Pinpoint the cell where the given text exists, returning its [X, Y] midpoint coordinate. 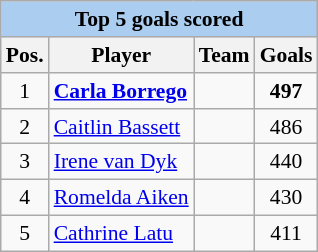
3 [25, 162]
497 [286, 91]
Player [122, 55]
486 [286, 126]
Romelda Aiken [122, 197]
Pos. [25, 55]
Carla Borrego [122, 91]
Caitlin Bassett [122, 126]
Top 5 goals scored [160, 19]
Cathrine Latu [122, 233]
440 [286, 162]
5 [25, 233]
Irene van Dyk [122, 162]
1 [25, 91]
2 [25, 126]
Goals [286, 55]
411 [286, 233]
4 [25, 197]
Team [224, 55]
430 [286, 197]
